Scan for the cell matching the given text and deliver its (x, y) coordinate at center. 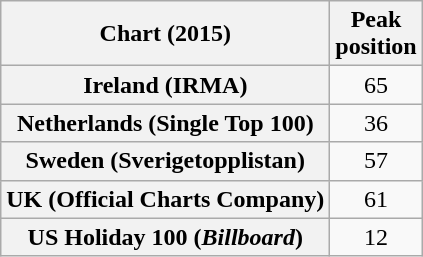
65 (376, 85)
Netherlands (Single Top 100) (166, 123)
US Holiday 100 (Billboard) (166, 237)
Sweden (Sverigetopplistan) (166, 161)
UK (Official Charts Company) (166, 199)
12 (376, 237)
57 (376, 161)
61 (376, 199)
Ireland (IRMA) (166, 85)
36 (376, 123)
Peakposition (376, 34)
Chart (2015) (166, 34)
